Pinpoint the cell where the given text exists, returning its (x, y) midpoint coordinate. 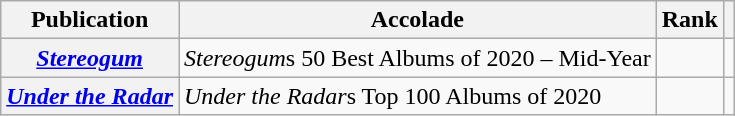
Stereogum (90, 58)
Under the Radar (90, 96)
Under the Radars Top 100 Albums of 2020 (417, 96)
Publication (90, 20)
Rank (690, 20)
Stereogums 50 Best Albums of 2020 – Mid-Year (417, 58)
Accolade (417, 20)
